Identify which cell holds the provided text, then report its (X, Y) central coordinate. 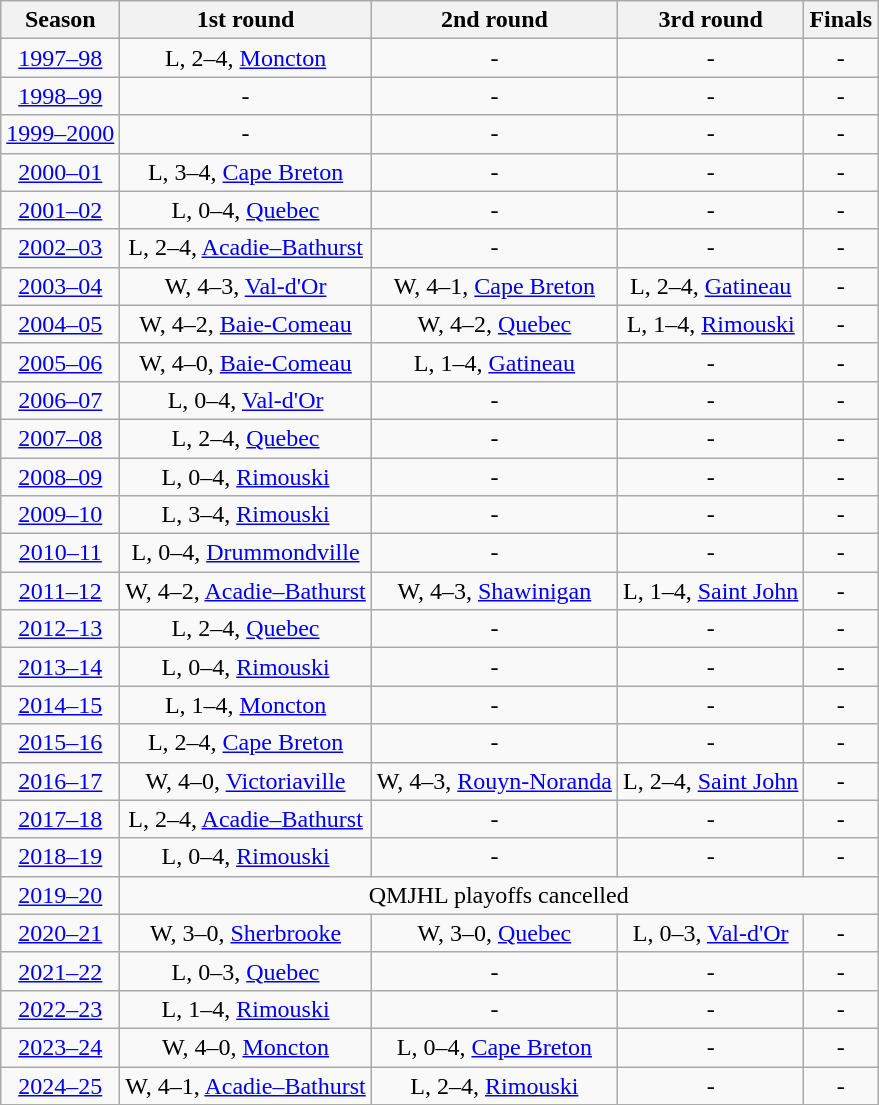
2022–23 (60, 1009)
1997–98 (60, 58)
L, 2–4, Cape Breton (246, 743)
W, 4–0, Moncton (246, 1047)
W, 4–2, Acadie–Bathurst (246, 591)
L, 1–4, Saint John (710, 591)
2016–17 (60, 781)
2015–16 (60, 743)
W, 4–2, Baie-Comeau (246, 324)
W, 4–3, Rouyn-Noranda (494, 781)
L, 2–4, Moncton (246, 58)
2005–06 (60, 362)
W, 4–3, Shawinigan (494, 591)
L, 1–4, Moncton (246, 705)
2019–20 (60, 895)
2020–21 (60, 933)
2004–05 (60, 324)
L, 3–4, Rimouski (246, 515)
1st round (246, 20)
W, 4–2, Quebec (494, 324)
2014–15 (60, 705)
2012–13 (60, 629)
L, 3–4, Cape Breton (246, 172)
W, 4–1, Acadie–Bathurst (246, 1085)
2006–07 (60, 400)
3rd round (710, 20)
2013–14 (60, 667)
L, 2–4, Rimouski (494, 1085)
2007–08 (60, 438)
W, 3–0, Quebec (494, 933)
2024–25 (60, 1085)
L, 0–3, Val-d'Or (710, 933)
2000–01 (60, 172)
W, 3–0, Sherbrooke (246, 933)
2008–09 (60, 477)
2010–11 (60, 553)
2009–10 (60, 515)
L, 0–3, Quebec (246, 971)
2011–12 (60, 591)
Finals (841, 20)
L, 0–4, Val-d'Or (246, 400)
2017–18 (60, 819)
QMJHL playoffs cancelled (499, 895)
2018–19 (60, 857)
L, 1–4, Gatineau (494, 362)
L, 2–4, Saint John (710, 781)
2023–24 (60, 1047)
W, 4–0, Baie-Comeau (246, 362)
2001–02 (60, 210)
L, 0–4, Quebec (246, 210)
2nd round (494, 20)
W, 4–1, Cape Breton (494, 286)
W, 4–0, Victoriaville (246, 781)
1999–2000 (60, 134)
L, 0–4, Cape Breton (494, 1047)
2021–22 (60, 971)
Season (60, 20)
L, 0–4, Drummondville (246, 553)
W, 4–3, Val-d'Or (246, 286)
2002–03 (60, 248)
2003–04 (60, 286)
1998–99 (60, 96)
L, 2–4, Gatineau (710, 286)
